Identify which cell holds the provided text, then report its (x, y) central coordinate. 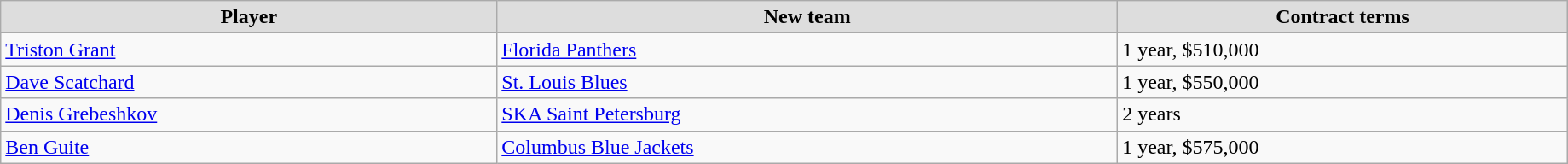
Triston Grant (249, 50)
2 years (1343, 114)
Columbus Blue Jackets (807, 147)
SKA Saint Petersburg (807, 114)
New team (807, 17)
Contract terms (1343, 17)
Denis Grebeshkov (249, 114)
St. Louis Blues (807, 82)
Dave Scatchard (249, 82)
Player (249, 17)
1 year, $510,000 (1343, 50)
Ben Guite (249, 147)
1 year, $550,000 (1343, 82)
Florida Panthers (807, 50)
1 year, $575,000 (1343, 147)
